Return the [x, y] coordinate for the center point of the cell that contains the specified text.  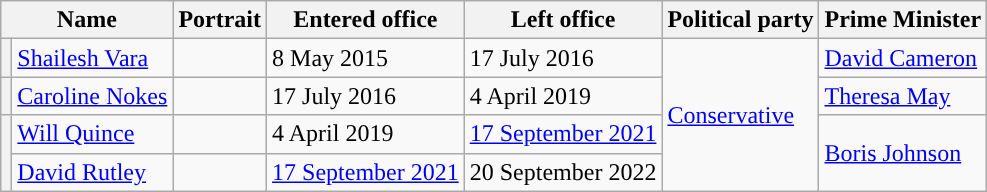
Portrait [220, 20]
Political party [740, 20]
Shailesh Vara [92, 58]
Boris Johnson [903, 153]
Name [87, 20]
Will Quince [92, 134]
David Cameron [903, 58]
David Rutley [92, 172]
Left office [563, 20]
Entered office [366, 20]
Prime Minister [903, 20]
20 September 2022 [563, 172]
Conservative [740, 115]
8 May 2015 [366, 58]
Caroline Nokes [92, 96]
Theresa May [903, 96]
